Return (X, Y) of the center of cell containing provided text 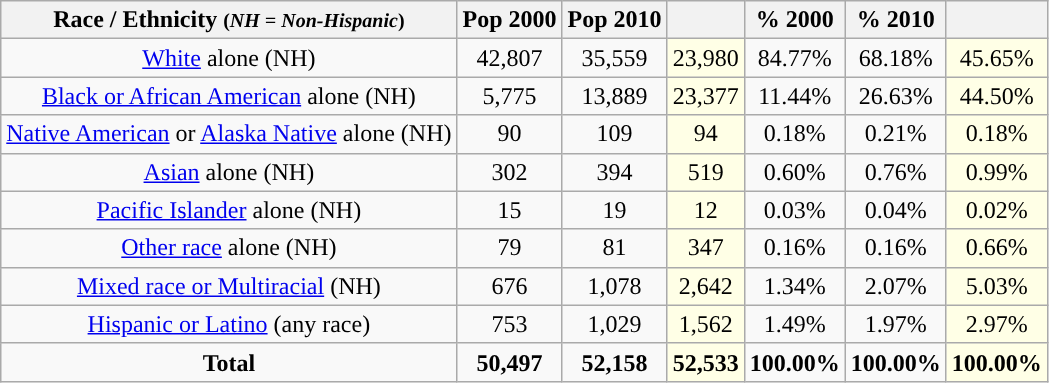
15 (510, 210)
% 2000 (794, 20)
45.65% (996, 58)
13,889 (614, 96)
5,775 (510, 96)
0.60% (794, 172)
1.97% (896, 324)
753 (510, 324)
84.77% (794, 58)
109 (614, 134)
Race / Ethnicity (NH = Non-Hispanic) (229, 20)
Mixed race or Multiracial (NH) (229, 286)
Black or African American alone (NH) (229, 96)
Pop 2010 (614, 20)
44.50% (996, 96)
1.34% (794, 286)
0.21% (896, 134)
0.04% (896, 210)
1,562 (706, 324)
23,980 (706, 58)
394 (614, 172)
35,559 (614, 58)
0.66% (996, 248)
79 (510, 248)
52,158 (614, 362)
Hispanic or Latino (any race) (229, 324)
Pacific Islander alone (NH) (229, 210)
519 (706, 172)
Other race alone (NH) (229, 248)
26.63% (896, 96)
1.49% (794, 324)
11.44% (794, 96)
2.07% (896, 286)
Total (229, 362)
Native American or Alaska Native alone (NH) (229, 134)
12 (706, 210)
94 (706, 134)
42,807 (510, 58)
676 (510, 286)
0.99% (996, 172)
Pop 2000 (510, 20)
2,642 (706, 286)
White alone (NH) (229, 58)
5.03% (996, 286)
90 (510, 134)
2.97% (996, 324)
50,497 (510, 362)
19 (614, 210)
0.03% (794, 210)
Asian alone (NH) (229, 172)
% 2010 (896, 20)
302 (510, 172)
23,377 (706, 96)
0.02% (996, 210)
347 (706, 248)
1,029 (614, 324)
52,533 (706, 362)
68.18% (896, 58)
1,078 (614, 286)
81 (614, 248)
0.76% (896, 172)
